Locate the cell with the specified text and output its [X, Y] center coordinate. 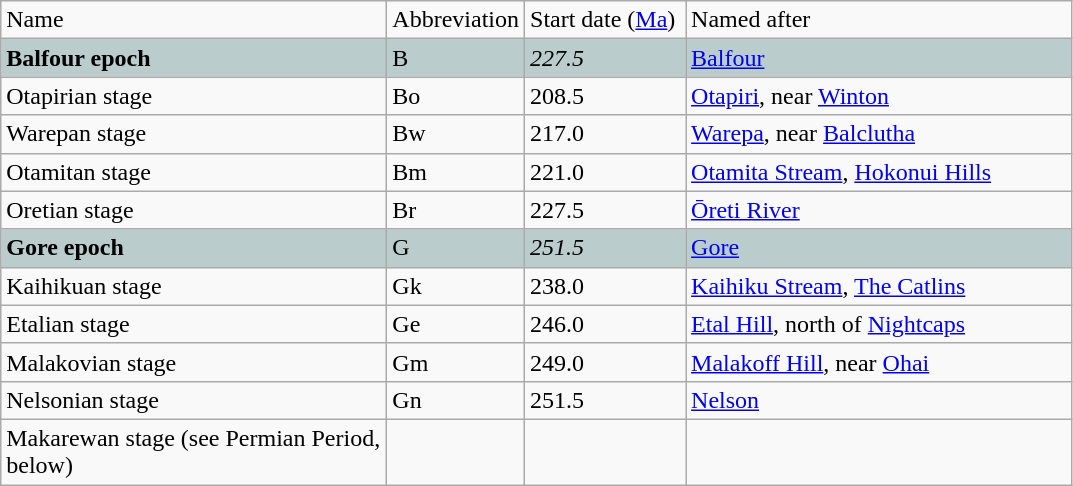
Kaihikuan stage [194, 286]
Ōreti River [879, 210]
Etal Hill, north of Nightcaps [879, 324]
Otapiri, near Winton [879, 96]
Bw [456, 134]
Start date (Ma) [606, 20]
Bm [456, 172]
Malakoff Hill, near Ohai [879, 362]
Etalian stage [194, 324]
Bo [456, 96]
Kaihiku Stream, The Catlins [879, 286]
Balfour [879, 58]
246.0 [606, 324]
249.0 [606, 362]
Nelsonian stage [194, 400]
Gn [456, 400]
Nelson [879, 400]
Gk [456, 286]
Br [456, 210]
Otamitan stage [194, 172]
Gore [879, 248]
Gm [456, 362]
Balfour epoch [194, 58]
Malakovian stage [194, 362]
208.5 [606, 96]
Warepan stage [194, 134]
Named after [879, 20]
B [456, 58]
Makarewan stage (see Permian Period, below) [194, 452]
Warepa, near Balclutha [879, 134]
Oretian stage [194, 210]
G [456, 248]
Abbreviation [456, 20]
238.0 [606, 286]
Otamita Stream, Hokonui Hills [879, 172]
Otapirian stage [194, 96]
Ge [456, 324]
Name [194, 20]
217.0 [606, 134]
221.0 [606, 172]
Gore epoch [194, 248]
